For the text-containing cell, return its midpoint in [x, y] coordinate format. 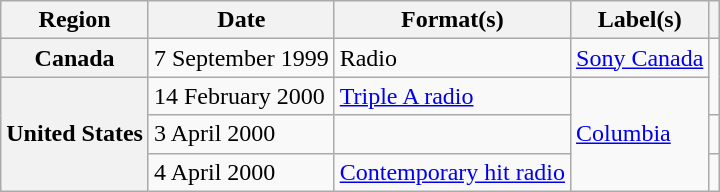
Label(s) [640, 20]
Triple A radio [452, 96]
Columbia [640, 134]
3 April 2000 [241, 134]
Sony Canada [640, 58]
14 February 2000 [241, 96]
4 April 2000 [241, 172]
Region [75, 20]
Radio [452, 58]
Canada [75, 58]
Date [241, 20]
Format(s) [452, 20]
7 September 1999 [241, 58]
Contemporary hit radio [452, 172]
United States [75, 134]
